For the text-containing cell, return its midpoint in (x, y) coordinate format. 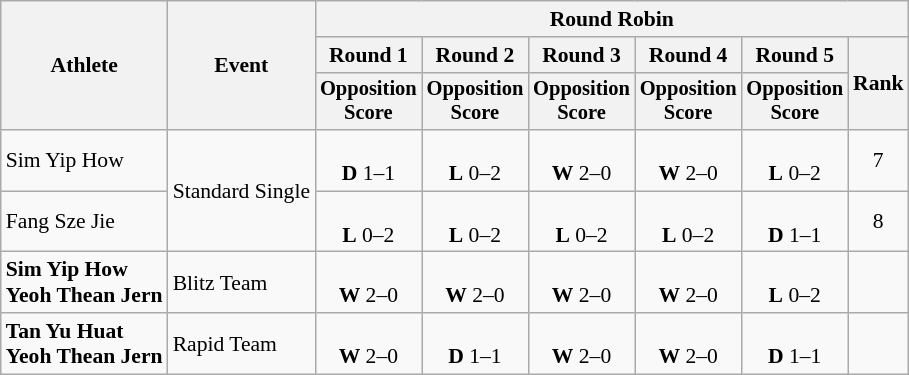
Event (242, 66)
Fang Sze Jie (84, 222)
Blitz Team (242, 282)
Round 2 (476, 55)
8 (878, 222)
Round Robin (612, 19)
Sim Yip How (84, 160)
Rapid Team (242, 344)
Round 5 (794, 55)
Rank (878, 84)
Standard Single (242, 191)
Athlete (84, 66)
Round 3 (582, 55)
Sim Yip HowYeoh Thean Jern (84, 282)
7 (878, 160)
Round 1 (368, 55)
Round 4 (688, 55)
Tan Yu HuatYeoh Thean Jern (84, 344)
